Scan for the cell matching the given text and deliver its [X, Y] coordinate at center. 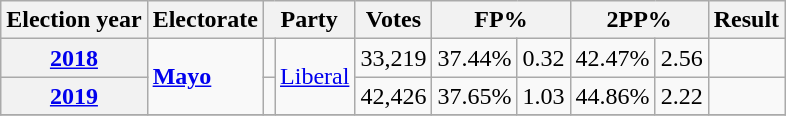
2PP% [639, 20]
0.32 [544, 58]
Mayo [205, 77]
Party [308, 20]
2019 [74, 96]
Liberal [315, 77]
42.47% [612, 58]
Electorate [205, 20]
37.44% [474, 58]
44.86% [612, 96]
33,219 [394, 58]
Votes [394, 20]
Result [746, 20]
1.03 [544, 96]
2.22 [682, 96]
FP% [501, 20]
37.65% [474, 96]
2.56 [682, 58]
42,426 [394, 96]
2018 [74, 58]
Election year [74, 20]
